Scan for the cell matching the given text and deliver its (X, Y) coordinate at center. 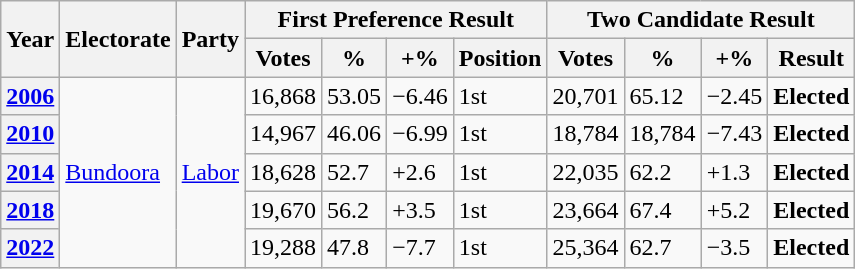
14,967 (284, 134)
2018 (30, 210)
Position (500, 58)
−3.5 (734, 248)
16,868 (284, 96)
First Preference Result (396, 20)
−2.45 (734, 96)
46.06 (354, 134)
19,288 (284, 248)
56.2 (354, 210)
−6.46 (420, 96)
19,670 (284, 210)
+1.3 (734, 172)
67.4 (662, 210)
47.8 (354, 248)
20,701 (586, 96)
2010 (30, 134)
Electorate (118, 39)
53.05 (354, 96)
Year (30, 39)
−7.7 (420, 248)
2022 (30, 248)
+3.5 (420, 210)
25,364 (586, 248)
Bundoora (118, 172)
+2.6 (420, 172)
23,664 (586, 210)
−6.99 (420, 134)
Two Candidate Result (701, 20)
Party (210, 39)
62.2 (662, 172)
18,628 (284, 172)
+5.2 (734, 210)
2006 (30, 96)
2014 (30, 172)
−7.43 (734, 134)
Result (812, 58)
52.7 (354, 172)
62.7 (662, 248)
Labor (210, 172)
65.12 (662, 96)
22,035 (586, 172)
